Scan for the cell matching the given text and deliver its [x, y] coordinate at center. 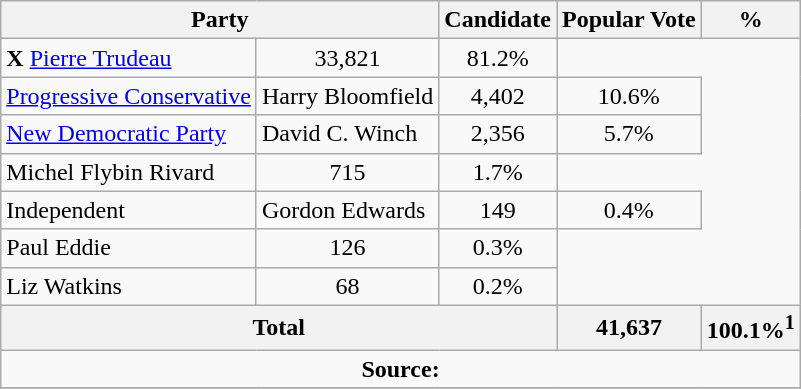
0.4% [630, 210]
0.2% [498, 286]
4,402 [498, 96]
Popular Vote [630, 20]
2,356 [498, 134]
33,821 [347, 58]
100.1%1 [750, 328]
Liz Watkins [129, 286]
10.6% [630, 96]
126 [347, 248]
Total [279, 328]
1.7% [498, 172]
Progressive Conservative [129, 96]
Independent [129, 210]
David C. Winch [347, 134]
Harry Bloomfield [347, 96]
0.3% [498, 248]
Party [220, 20]
X Pierre Trudeau [129, 58]
715 [347, 172]
41,637 [630, 328]
5.7% [630, 134]
81.2% [498, 58]
Gordon Edwards [347, 210]
New Democratic Party [129, 134]
68 [347, 286]
Paul Eddie [129, 248]
Candidate [498, 20]
Source: [401, 369]
% [750, 20]
Michel Flybin Rivard [129, 172]
149 [498, 210]
